Determine the (X, Y) coordinate at the center of the cell enclosing the given text.  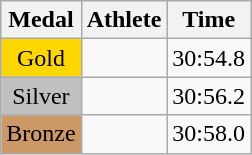
30:56.2 (209, 96)
Time (209, 20)
Silver (41, 96)
Medal (41, 20)
Gold (41, 58)
30:58.0 (209, 134)
Bronze (41, 134)
Athlete (124, 20)
30:54.8 (209, 58)
